Capture the cell that displays the provided text and extract its [x, y] central coordinate. 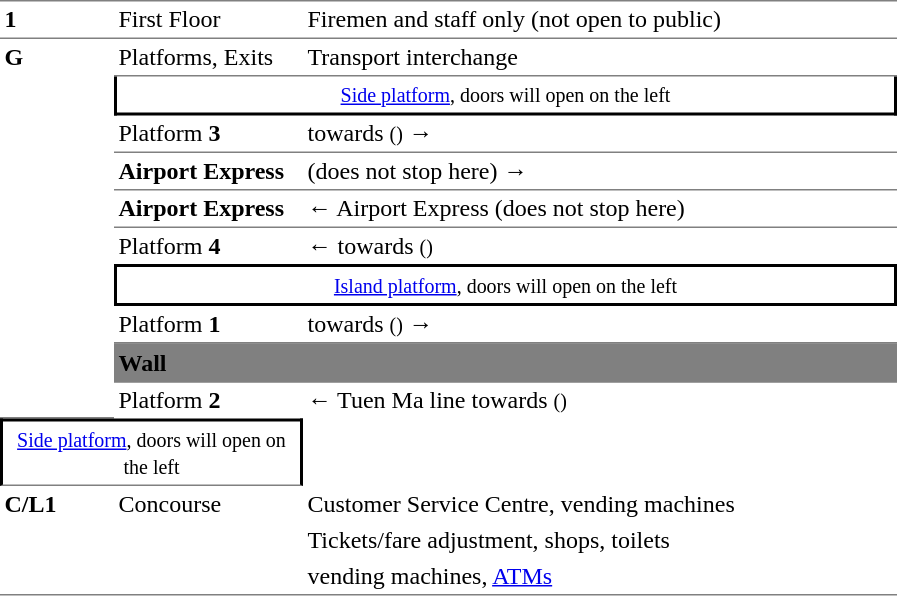
← Airport Express (does not stop here) [600, 209]
C/L1 [57, 541]
(does not stop here) → [600, 172]
G [57, 229]
Tickets/fare adjustment, shops, toilets [600, 540]
First Floor [208, 20]
Transport interchange [600, 58]
Platforms, Exits [208, 58]
Customer Service Centre, vending machines [600, 504]
Platform 1 [208, 325]
Platform 3 [208, 135]
Wall [506, 364]
Island platform, doors will open on the left [506, 285]
← towards () [600, 246]
1 [57, 20]
Platform 4 [208, 246]
Concourse [208, 541]
vending machines, ATMs [600, 577]
Platform 2 [208, 400]
← Tuen Ma line towards () [600, 400]
Firemen and staff only (not open to public) [600, 20]
